Provide the [x, y] coordinate of the cell's center where the given text is located.  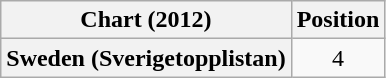
Sweden (Sverigetopplistan) [146, 58]
Chart (2012) [146, 20]
Position [338, 20]
4 [338, 58]
